Locate the cell with the specified text and output its [X, Y] center coordinate. 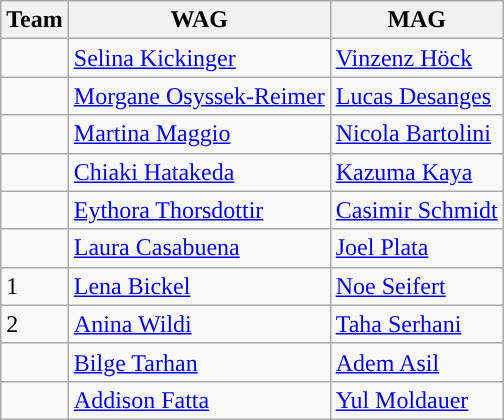
2 [35, 324]
1 [35, 286]
Lucas Desanges [416, 96]
Nicola Bartolini [416, 134]
Casimir Schmidt [416, 210]
Chiaki Hatakeda [199, 172]
Addison Fatta [199, 400]
Laura Casabuena [199, 248]
Adem Asil [416, 362]
Noe Seifert [416, 286]
Kazuma Kaya [416, 172]
Team [35, 20]
Taha Serhani [416, 324]
Martina Maggio [199, 134]
Joel Plata [416, 248]
WAG [199, 20]
Yul Moldauer [416, 400]
Bilge Tarhan [199, 362]
Eythora Thorsdottir [199, 210]
Lena Bickel [199, 286]
Selina Kickinger [199, 58]
Vinzenz Höck [416, 58]
Morgane Osyssek-Reimer [199, 96]
MAG [416, 20]
Anina Wildi [199, 324]
